Output the [x, y] coordinate of the center of the cell containing the given text.  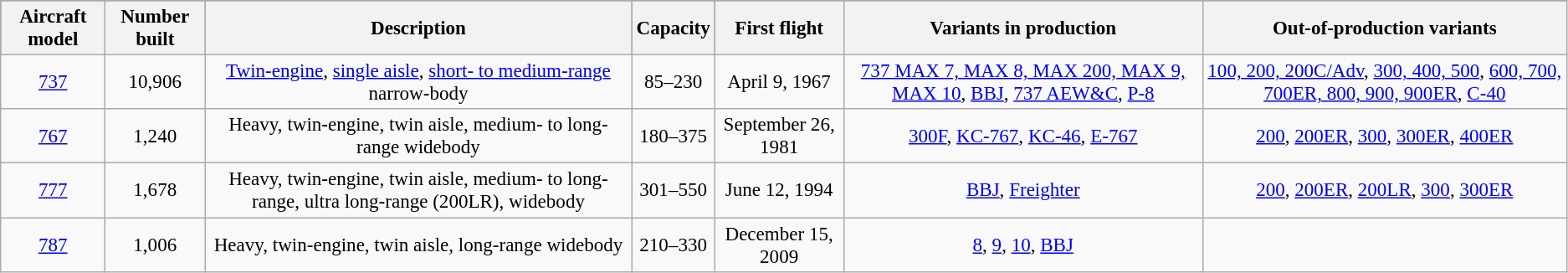
180–375 [673, 136]
Variants in production [1022, 28]
777 [54, 191]
Heavy, twin-engine, twin aisle, medium- to long-range widebody [418, 136]
Description [418, 28]
Aircraft model [54, 28]
300F, KC-767, KC-46, E-767 [1022, 136]
Twin‑engine, single aisle, short- to medium-range narrow-body [418, 82]
Out-of-production variants [1384, 28]
301–550 [673, 191]
1,006 [156, 245]
December 15, 2009 [779, 245]
Capacity [673, 28]
June 12, 1994 [779, 191]
First flight [779, 28]
767 [54, 136]
100, 200, 200C/Adv, 300, 400, 500, 600, 700, 700ER, 800, 900, 900ER, C-40 [1384, 82]
Heavy, twin-engine, twin aisle, long-range widebody [418, 245]
787 [54, 245]
200, 200ER, 300, 300ER, 400ER [1384, 136]
737 MAX 7, MAX 8, MAX 200, MAX 9, MAX 10, BBJ, 737 AEW&C, P-8 [1022, 82]
September 26, 1981 [779, 136]
1,678 [156, 191]
85–230 [673, 82]
Heavy, twin-engine, twin aisle, medium- to long-range, ultra long-range (200LR), widebody [418, 191]
210–330 [673, 245]
Number built [156, 28]
200, 200ER, 200LR, 300, 300ER [1384, 191]
1,240 [156, 136]
10,906 [156, 82]
737 [54, 82]
April 9, 1967 [779, 82]
8, 9, 10, BBJ [1022, 245]
BBJ, Freighter [1022, 191]
